Return [x, y] of the center of cell containing provided text 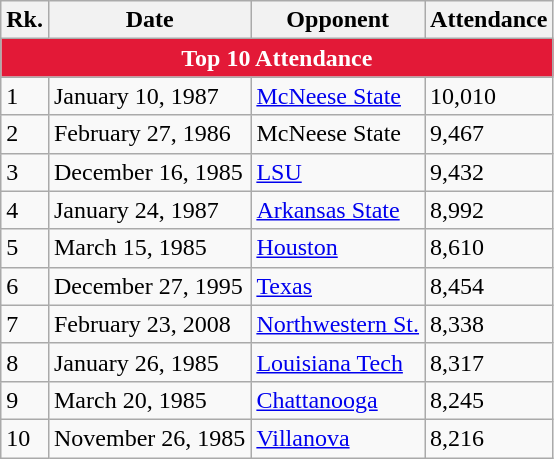
November 26, 1985 [149, 438]
Texas [338, 286]
January 26, 1985 [149, 362]
8,338 [489, 324]
7 [25, 324]
Rk. [25, 20]
December 16, 1985 [149, 172]
Date [149, 20]
Louisiana Tech [338, 362]
January 10, 1987 [149, 96]
December 27, 1995 [149, 286]
10,010 [489, 96]
8,992 [489, 210]
February 23, 2008 [149, 324]
January 24, 1987 [149, 210]
8,610 [489, 248]
9,467 [489, 134]
9 [25, 400]
1 [25, 96]
8,216 [489, 438]
Arkansas State [338, 210]
Chattanooga [338, 400]
March 15, 1985 [149, 248]
2 [25, 134]
February 27, 1986 [149, 134]
8,245 [489, 400]
9,432 [489, 172]
5 [25, 248]
8,454 [489, 286]
Opponent [338, 20]
6 [25, 286]
Top 10 Attendance [277, 58]
10 [25, 438]
4 [25, 210]
Northwestern St. [338, 324]
8 [25, 362]
8,317 [489, 362]
Villanova [338, 438]
Houston [338, 248]
3 [25, 172]
March 20, 1985 [149, 400]
Attendance [489, 20]
LSU [338, 172]
